Identify which cell holds the provided text, then report its [x, y] central coordinate. 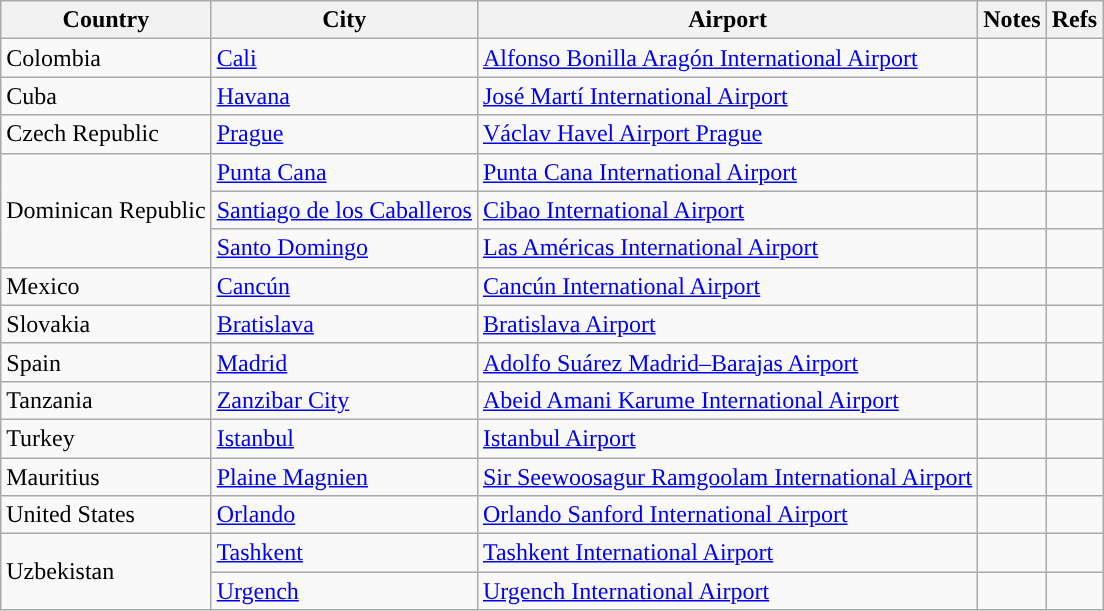
Orlando Sanford International Airport [727, 515]
Santiago de los Caballeros [344, 210]
Abeid Amani Karume International Airport [727, 400]
José Martí International Airport [727, 96]
City [344, 20]
Mexico [106, 286]
Mauritius [106, 477]
Cali [344, 58]
Urgench International Airport [727, 591]
Havana [344, 96]
Tashkent [344, 553]
Alfonso Bonilla Aragón International Airport [727, 58]
Madrid [344, 362]
Refs [1074, 20]
Cuba [106, 96]
Cancún [344, 286]
Sir Seewoosagur Ramgoolam International Airport [727, 477]
Las Américas International Airport [727, 248]
Spain [106, 362]
Notes [1012, 20]
Prague [344, 134]
Cibao International Airport [727, 210]
Dominican Republic [106, 210]
Country [106, 20]
Zanzibar City [344, 400]
Istanbul [344, 438]
Orlando [344, 515]
Plaine Magnien [344, 477]
Punta Cana [344, 172]
Istanbul Airport [727, 438]
Cancún International Airport [727, 286]
Bratislava Airport [727, 324]
Turkey [106, 438]
Santo Domingo [344, 248]
Airport [727, 20]
Tanzania [106, 400]
Bratislava [344, 324]
Tashkent International Airport [727, 553]
Czech Republic [106, 134]
United States [106, 515]
Colombia [106, 58]
Punta Cana International Airport [727, 172]
Václav Havel Airport Prague [727, 134]
Slovakia [106, 324]
Urgench [344, 591]
Adolfo Suárez Madrid–Barajas Airport [727, 362]
Uzbekistan [106, 572]
